Find where the given text appears and provide that cell's center as (X, Y) coordinate. 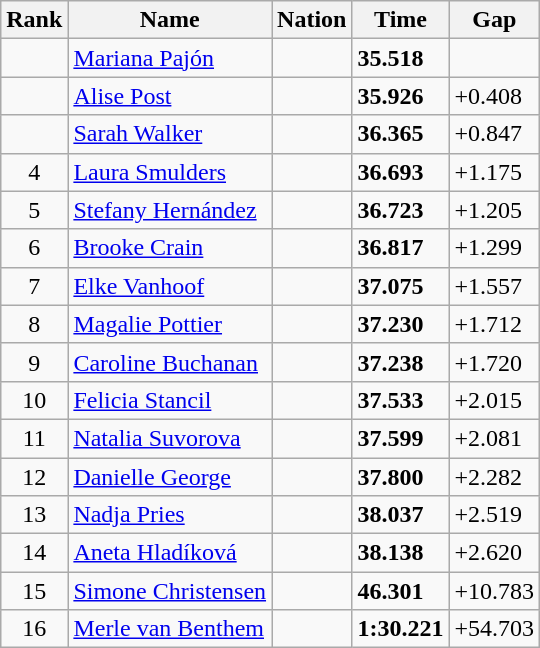
+10.783 (494, 591)
Danielle George (170, 477)
Nadja Pries (170, 515)
6 (34, 248)
15 (34, 591)
Mariana Pajón (170, 58)
36.817 (400, 248)
+1.720 (494, 362)
Felicia Stancil (170, 400)
35.926 (400, 96)
Simone Christensen (170, 591)
+2.620 (494, 553)
5 (34, 210)
35.518 (400, 58)
Stefany Hernández (170, 210)
+2.081 (494, 438)
37.800 (400, 477)
+0.847 (494, 134)
Natalia Suvorova (170, 438)
+1.205 (494, 210)
Aneta Hladíková (170, 553)
+2.519 (494, 515)
37.533 (400, 400)
Time (400, 20)
Nation (312, 20)
+1.557 (494, 286)
7 (34, 286)
46.301 (400, 591)
+54.703 (494, 629)
Merle van Benthem (170, 629)
Magalie Pottier (170, 324)
Caroline Buchanan (170, 362)
+2.282 (494, 477)
Rank (34, 20)
36.693 (400, 172)
38.037 (400, 515)
+2.015 (494, 400)
37.238 (400, 362)
9 (34, 362)
1:30.221 (400, 629)
+0.408 (494, 96)
11 (34, 438)
8 (34, 324)
4 (34, 172)
Laura Smulders (170, 172)
16 (34, 629)
36.365 (400, 134)
Alise Post (170, 96)
Brooke Crain (170, 248)
+1.299 (494, 248)
36.723 (400, 210)
38.138 (400, 553)
Sarah Walker (170, 134)
Elke Vanhoof (170, 286)
13 (34, 515)
37.075 (400, 286)
Gap (494, 20)
+1.712 (494, 324)
Name (170, 20)
14 (34, 553)
37.230 (400, 324)
10 (34, 400)
12 (34, 477)
37.599 (400, 438)
+1.175 (494, 172)
